Return [x, y] of the center of cell containing provided text 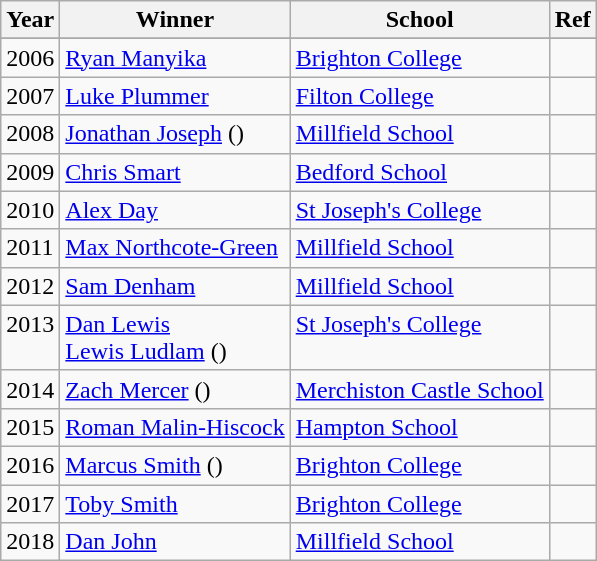
Year [30, 20]
Ref [572, 20]
2012 [30, 286]
Toby Smith [175, 503]
2011 [30, 248]
Sam Denham [175, 286]
Merchiston Castle School [420, 389]
2017 [30, 503]
2015 [30, 427]
2006 [30, 58]
Dan Lewis Lewis Ludlam () [175, 338]
Luke Plummer [175, 96]
Alex Day [175, 210]
Max Northcote-Green [175, 248]
2008 [30, 134]
Zach Mercer () [175, 389]
Ryan Manyika [175, 58]
2016 [30, 465]
Bedford School [420, 172]
Filton College [420, 96]
2013 [30, 338]
2018 [30, 542]
Chris Smart [175, 172]
School [420, 20]
Dan John [175, 542]
2010 [30, 210]
2007 [30, 96]
2009 [30, 172]
Jonathan Joseph () [175, 134]
Hampton School [420, 427]
Roman Malin-Hiscock [175, 427]
2014 [30, 389]
Winner [175, 20]
Marcus Smith () [175, 465]
